Locate the cell with the specified text and output its (x, y) center coordinate. 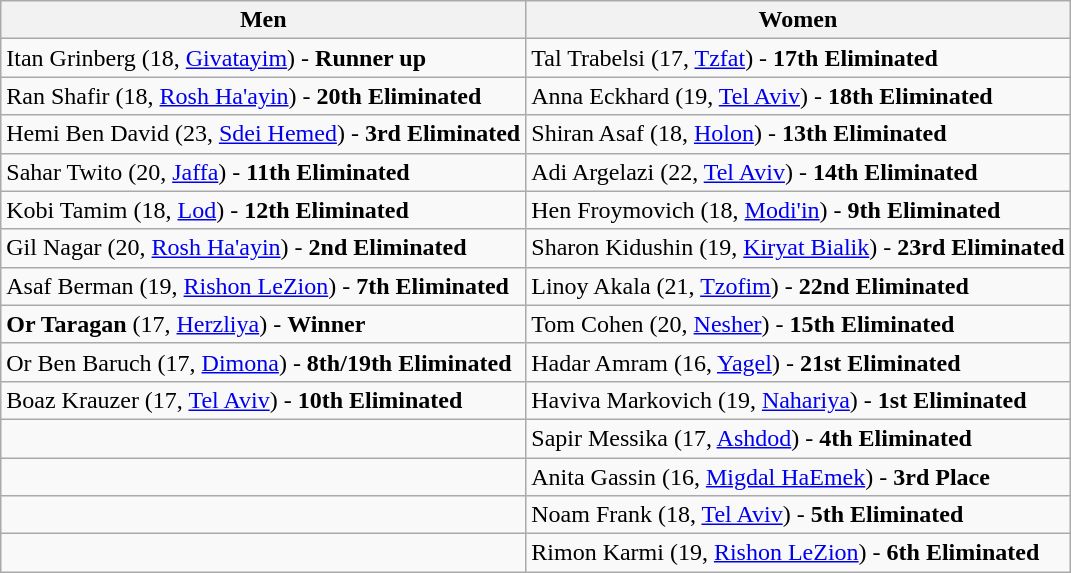
Hemi Ben David (23, Sdei Hemed) - 3rd Eliminated (264, 134)
Linoy Akala (21, Tzofim) - 22nd Eliminated (798, 286)
Noam Frank (18, Tel Aviv) - 5th Eliminated (798, 515)
Anna Eckhard (19, Tel Aviv) - 18th Eliminated (798, 96)
Rimon Karmi (19, Rishon LeZion) - 6th Eliminated (798, 553)
Tom Cohen (20, Nesher) - 15th Eliminated (798, 324)
Anita Gassin (16, Migdal HaEmek) - 3rd Place (798, 477)
Women (798, 20)
Or Taragan (17, Herzliya) - Winner (264, 324)
Hadar Amram (16, Yagel) - 21st Eliminated (798, 362)
Sapir Messika (17, Ashdod) - 4th Eliminated (798, 438)
Hen Froymovich (18, Modi'in) - 9th Eliminated (798, 210)
Sharon Kidushin (19, Kiryat Bialik) - 23rd Eliminated (798, 248)
Tal Trabelsi (17, Tzfat) - 17th Eliminated (798, 58)
Shiran Asaf (18, Holon) - 13th Eliminated (798, 134)
Kobi Tamim (18, Lod) - 12th Eliminated (264, 210)
Adi Argelazi (22, Tel Aviv) - 14th Eliminated (798, 172)
Ran Shafir (18, Rosh Ha'ayin) - 20th Eliminated (264, 96)
Or Ben Baruch (17, Dimona) - 8th/19th Eliminated (264, 362)
Boaz Krauzer (17, Tel Aviv) - 10th Eliminated (264, 400)
Itan Grinberg (18, Givatayim) - Runner up (264, 58)
Sahar Twito (20, Jaffa) - 11th Eliminated (264, 172)
Haviva Markovich (19, Nahariya) - 1st Eliminated (798, 400)
Men (264, 20)
Asaf Berman (19, Rishon LeZion) - 7th Eliminated (264, 286)
Gil Nagar (20, Rosh Ha'ayin) - 2nd Eliminated (264, 248)
